Search for the cell housing the specified text and yield its (X, Y) center coordinate. 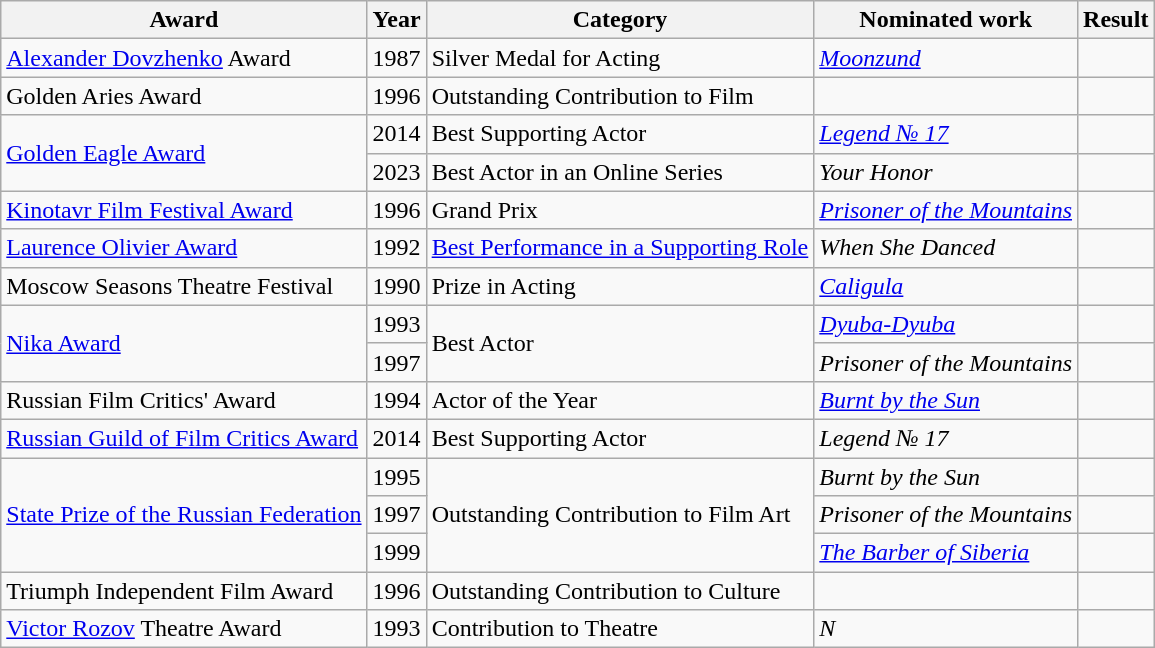
Laurence Olivier Award (184, 248)
2023 (396, 172)
Outstanding Contribution to Film Art (620, 515)
Caligula (946, 286)
Triumph Independent Film Award (184, 591)
1994 (396, 400)
Golden Eagle Award (184, 153)
Nominated work (946, 20)
Russian Guild of Film Critics Award (184, 438)
1990 (396, 286)
Award (184, 20)
Outstanding Contribution to Culture (620, 591)
Best Actor in an Online Series (620, 172)
Grand Prix (620, 210)
Moonzund (946, 58)
1987 (396, 58)
Kinotavr Film Festival Award (184, 210)
Dyuba-Dyuba (946, 324)
Best Actor (620, 343)
Moscow Seasons Theatre Festival (184, 286)
Outstanding Contribution to Film (620, 96)
N (946, 629)
Your Honor (946, 172)
1995 (396, 477)
Prize in Acting (620, 286)
1999 (396, 553)
Silver Medal for Acting (620, 58)
Year (396, 20)
Alexander Dovzhenko Award (184, 58)
Contribution to Theatre (620, 629)
When She Danced (946, 248)
Best Performance in a Supporting Role (620, 248)
Russian Film Critics' Award (184, 400)
1992 (396, 248)
The Barber of Siberia (946, 553)
Actor of the Year (620, 400)
Golden Aries Award (184, 96)
State Prize of the Russian Federation (184, 515)
Victor Rozov Theatre Award (184, 629)
Nika Award (184, 343)
Result (1116, 20)
Category (620, 20)
